Output the [X, Y] coordinate of the center of the cell containing the given text.  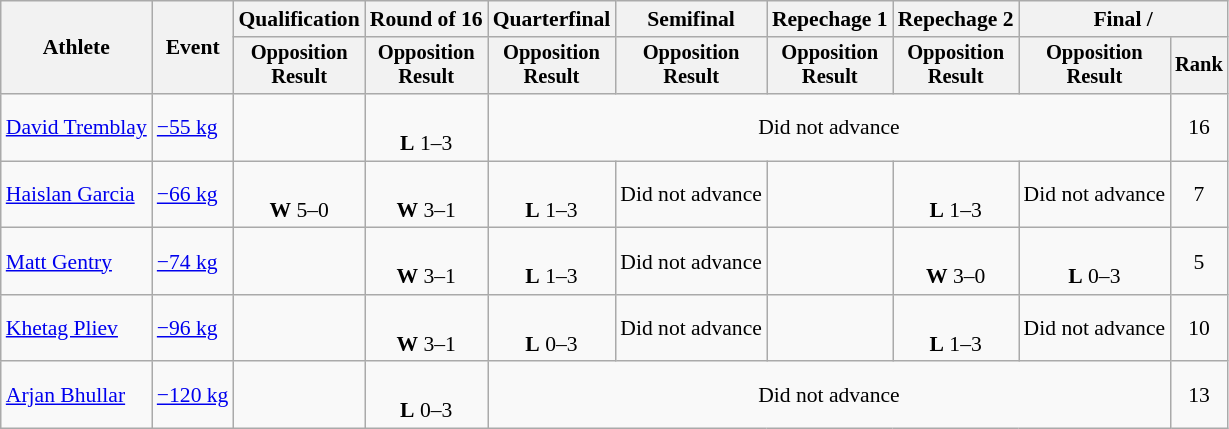
16 [1199, 128]
Repechage 2 [956, 19]
Matt Gentry [76, 262]
Khetag Pliev [76, 328]
Semifinal [691, 19]
W 3–0 [956, 262]
5 [1199, 262]
Athlete [76, 48]
Repechage 1 [830, 19]
−55 kg [193, 128]
Event [193, 48]
Final / [1124, 19]
−74 kg [193, 262]
7 [1199, 194]
10 [1199, 328]
Arjan Bhullar [76, 396]
−120 kg [193, 396]
Qualification [298, 19]
Rank [1199, 66]
W 5–0 [298, 194]
Haislan Garcia [76, 194]
−96 kg [193, 328]
13 [1199, 396]
Round of 16 [426, 19]
−66 kg [193, 194]
Quarterfinal [552, 19]
David Tremblay [76, 128]
